Find where the given text appears and provide that cell's center as [X, Y] coordinate. 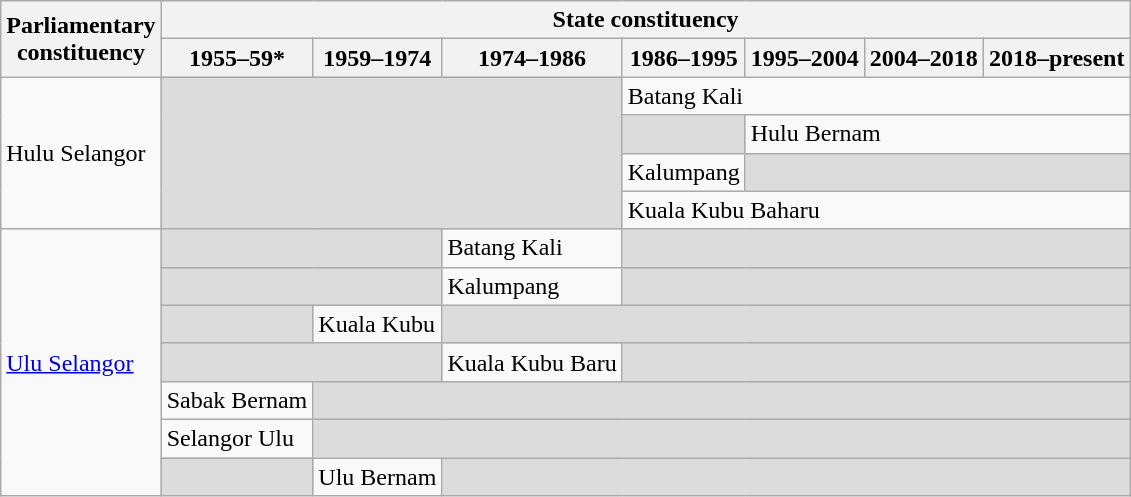
Hulu Selangor [81, 153]
Ulu Bernam [378, 477]
Kuala Kubu Baru [532, 362]
Selangor Ulu [237, 438]
1995–2004 [804, 58]
Ulu Selangor [81, 362]
Kuala Kubu [378, 324]
Hulu Bernam [938, 134]
2018–present [1056, 58]
1974–1986 [532, 58]
Parliamentaryconstituency [81, 39]
Sabak Bernam [237, 400]
1955–59* [237, 58]
1959–1974 [378, 58]
1986–1995 [684, 58]
2004–2018 [924, 58]
State constituency [646, 20]
Kuala Kubu Baharu [876, 210]
